Capture the cell that displays the provided text and extract its (X, Y) central coordinate. 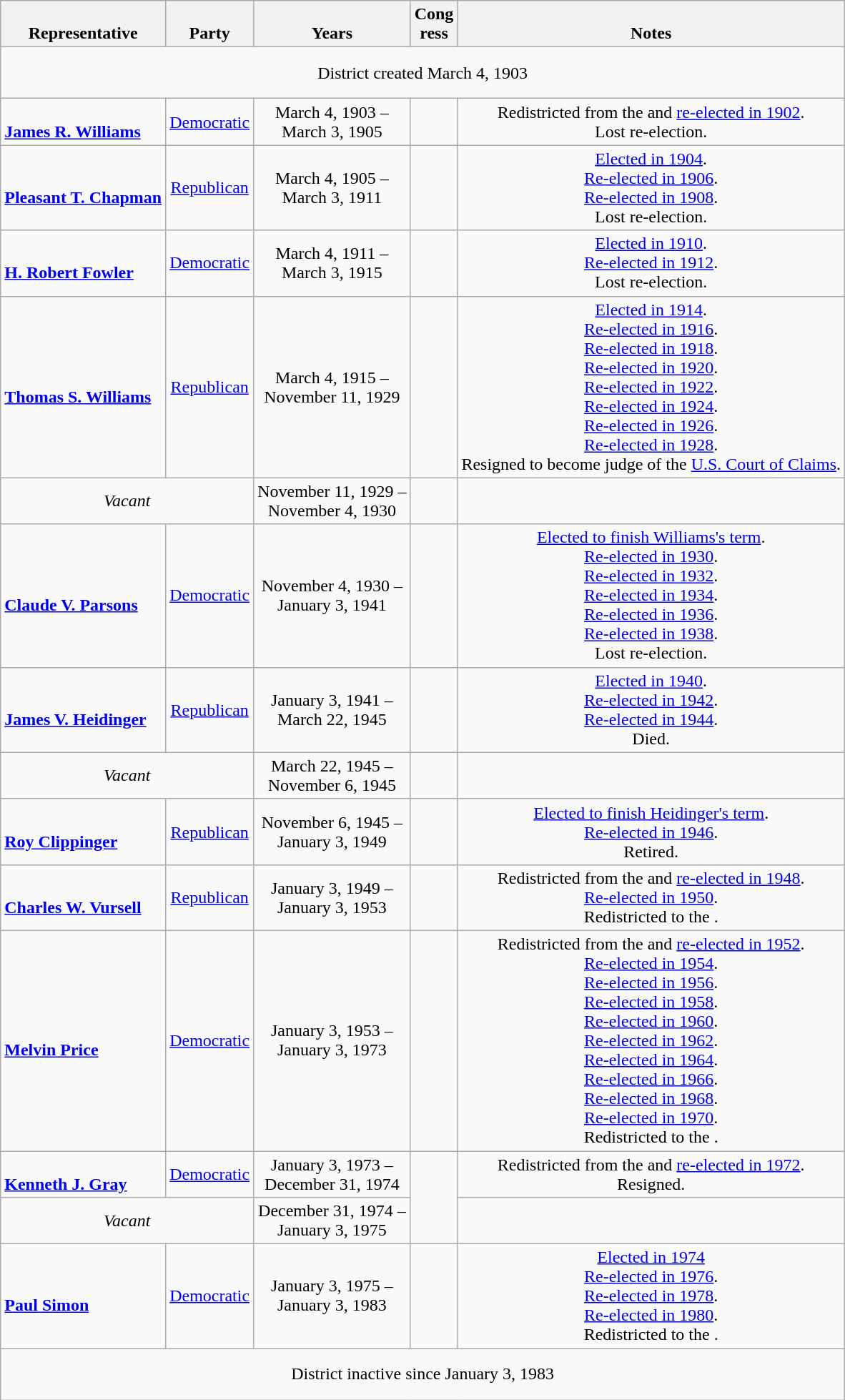
Redistricted from the and re-elected in 1948.Re-elected in 1950.Redistricted to the . (651, 897)
January 3, 1973 –December 31, 1974 (332, 1174)
March 4, 1911 –March 3, 1915 (332, 263)
March 4, 1903 –March 3, 1905 (332, 122)
District inactive since January 3, 1983 (423, 1374)
November 4, 1930 –January 3, 1941 (332, 596)
James R. Williams (83, 122)
Party (210, 24)
January 3, 1949 –January 3, 1953 (332, 897)
January 3, 1975 –January 3, 1983 (332, 1296)
November 6, 1945 –January 3, 1949 (332, 832)
Elected in 1974Re-elected in 1976.Re-elected in 1978.Re-elected in 1980.Redistricted to the . (651, 1296)
James V. Heidinger (83, 709)
Redistricted from the and re-elected in 1972.Resigned. (651, 1174)
December 31, 1974 –January 3, 1975 (332, 1221)
Kenneth J. Gray (83, 1174)
November 11, 1929 –November 4, 1930 (332, 501)
District created March 4, 1903 (423, 73)
March 4, 1915 –November 11, 1929 (332, 387)
Roy Clippinger (83, 832)
Elected to finish Heidinger's term.Re-elected in 1946.Retired. (651, 832)
Pleasant T. Chapman (83, 187)
March 22, 1945 –November 6, 1945 (332, 775)
H. Robert Fowler (83, 263)
Congress (434, 24)
January 3, 1941 –March 22, 1945 (332, 709)
Melvin Price (83, 1040)
January 3, 1953 –January 3, 1973 (332, 1040)
Representative (83, 24)
Redistricted from the and re-elected in 1902.Lost re-election. (651, 122)
Elected in 1910.Re-elected in 1912.Lost re-election. (651, 263)
Paul Simon (83, 1296)
Thomas S. Williams (83, 387)
Elected in 1940.Re-elected in 1942.Re-elected in 1944.Died. (651, 709)
Claude V. Parsons (83, 596)
Notes (651, 24)
Elected to finish Williams's term.Re-elected in 1930.Re-elected in 1932.Re-elected in 1934.Re-elected in 1936.Re-elected in 1938.Lost re-election. (651, 596)
Years (332, 24)
Charles W. Vursell (83, 897)
Elected in 1904.Re-elected in 1906.Re-elected in 1908.Lost re-election. (651, 187)
March 4, 1905 –March 3, 1911 (332, 187)
